Capture the cell that displays the provided text and extract its [x, y] central coordinate. 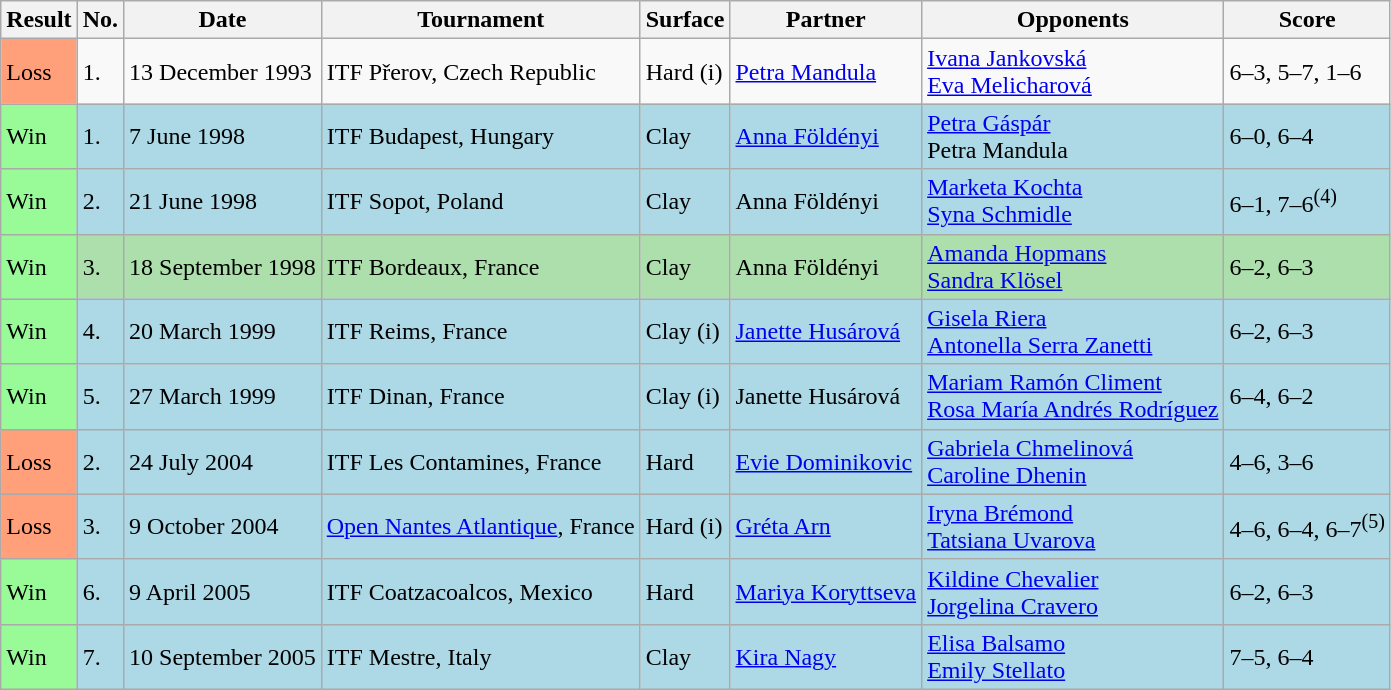
ITF Mestre, Italy [480, 656]
ITF Coatzacoalcos, Mexico [480, 592]
9 April 2005 [223, 592]
7 June 1998 [223, 136]
Gréta Arn [826, 526]
4–6, 3–6 [1307, 462]
Mariya Koryttseva [826, 592]
Kira Nagy [826, 656]
Partner [826, 20]
20 March 1999 [223, 332]
Evie Dominikovic [826, 462]
ITF Dinan, France [480, 396]
18 September 1998 [223, 266]
Marketa Kochta Syna Schmidle [1073, 202]
13 December 1993 [223, 72]
6–0, 6–4 [1307, 136]
Gabriela Chmelinová Caroline Dhenin [1073, 462]
ITF Přerov, Czech Republic [480, 72]
No. [100, 20]
Tournament [480, 20]
Kildine Chevalier Jorgelina Cravero [1073, 592]
9 October 2004 [223, 526]
Petra Gáspár Petra Mandula [1073, 136]
6–4, 6–2 [1307, 396]
4–6, 6–4, 6–7(5) [1307, 526]
Result [39, 20]
Open Nantes Atlantique, France [480, 526]
7–5, 6–4 [1307, 656]
4. [100, 332]
Gisela Riera Antonella Serra Zanetti [1073, 332]
Ivana Jankovská Eva Melicharová [1073, 72]
5. [100, 396]
Petra Mandula [826, 72]
Amanda Hopmans Sandra Klösel [1073, 266]
6. [100, 592]
27 March 1999 [223, 396]
ITF Les Contamines, France [480, 462]
ITF Sopot, Poland [480, 202]
Opponents [1073, 20]
24 July 2004 [223, 462]
Score [1307, 20]
Elisa Balsamo Emily Stellato [1073, 656]
Date [223, 20]
Mariam Ramón Climent Rosa María Andrés Rodríguez [1073, 396]
7. [100, 656]
Surface [685, 20]
10 September 2005 [223, 656]
ITF Budapest, Hungary [480, 136]
ITF Reims, France [480, 332]
6–1, 7–6(4) [1307, 202]
Iryna Brémond Tatsiana Uvarova [1073, 526]
6–3, 5–7, 1–6 [1307, 72]
ITF Bordeaux, France [480, 266]
21 June 1998 [223, 202]
